From the cell containing the given text, extract its center point as (X, Y) coordinate. 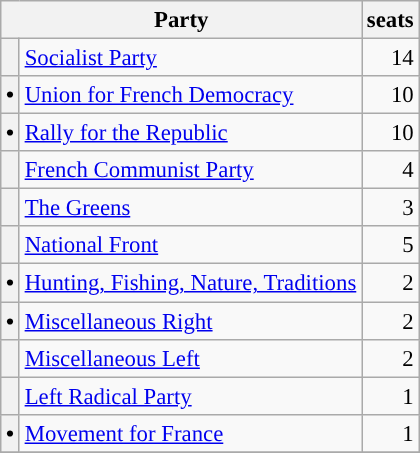
4 (390, 170)
Hunting, Fishing, Nature, Traditions (190, 283)
The Greens (190, 208)
Party (182, 20)
Miscellaneous Left (190, 358)
Miscellaneous Right (190, 321)
National Front (190, 245)
Socialist Party (190, 58)
14 (390, 58)
Union for French Democracy (190, 95)
Left Radical Party (190, 396)
Rally for the Republic (190, 133)
Movement for France (190, 433)
3 (390, 208)
French Communist Party (190, 170)
5 (390, 245)
seats (390, 20)
